Extract the (X, Y) coordinate from the center of the cell holding the provided text.  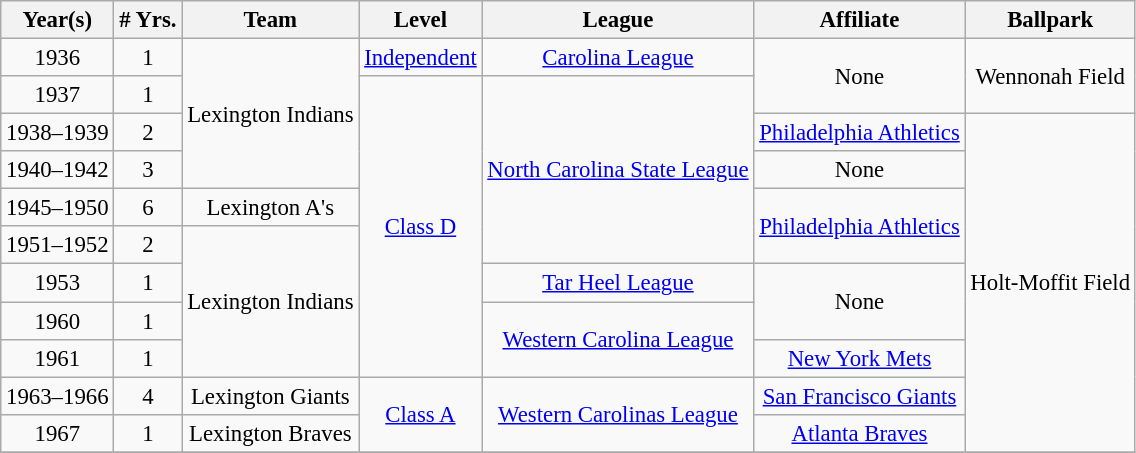
4 (148, 396)
1967 (58, 433)
3 (148, 170)
1940–1942 (58, 170)
1961 (58, 358)
1960 (58, 321)
1938–1939 (58, 133)
Class D (420, 226)
Western Carolina League (618, 340)
Class A (420, 414)
Carolina League (618, 58)
1937 (58, 95)
Tar Heel League (618, 283)
Lexington Giants (270, 396)
Holt-Moffit Field (1050, 283)
Level (420, 20)
Year(s) (58, 20)
Lexington Braves (270, 433)
Lexington A's (270, 208)
Western Carolinas League (618, 414)
Atlanta Braves (860, 433)
New York Mets (860, 358)
Team (270, 20)
1953 (58, 283)
North Carolina State League (618, 170)
1951–1952 (58, 245)
6 (148, 208)
Ballpark (1050, 20)
1936 (58, 58)
1945–1950 (58, 208)
League (618, 20)
Affiliate (860, 20)
1963–1966 (58, 396)
San Francisco Giants (860, 396)
Independent (420, 58)
# Yrs. (148, 20)
Wennonah Field (1050, 76)
